Provide the (X, Y) coordinate of the cell's center where the given text is located.  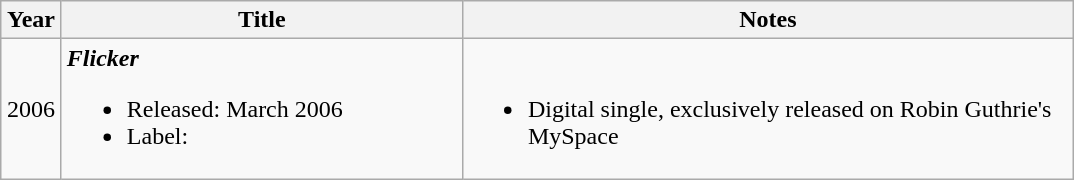
FlickerReleased: March 2006Label: (262, 109)
Notes (768, 20)
Title (262, 20)
Year (32, 20)
Digital single, exclusively released on Robin Guthrie's MySpace (768, 109)
2006 (32, 109)
